Pinpoint the cell where the given text exists, returning its [x, y] midpoint coordinate. 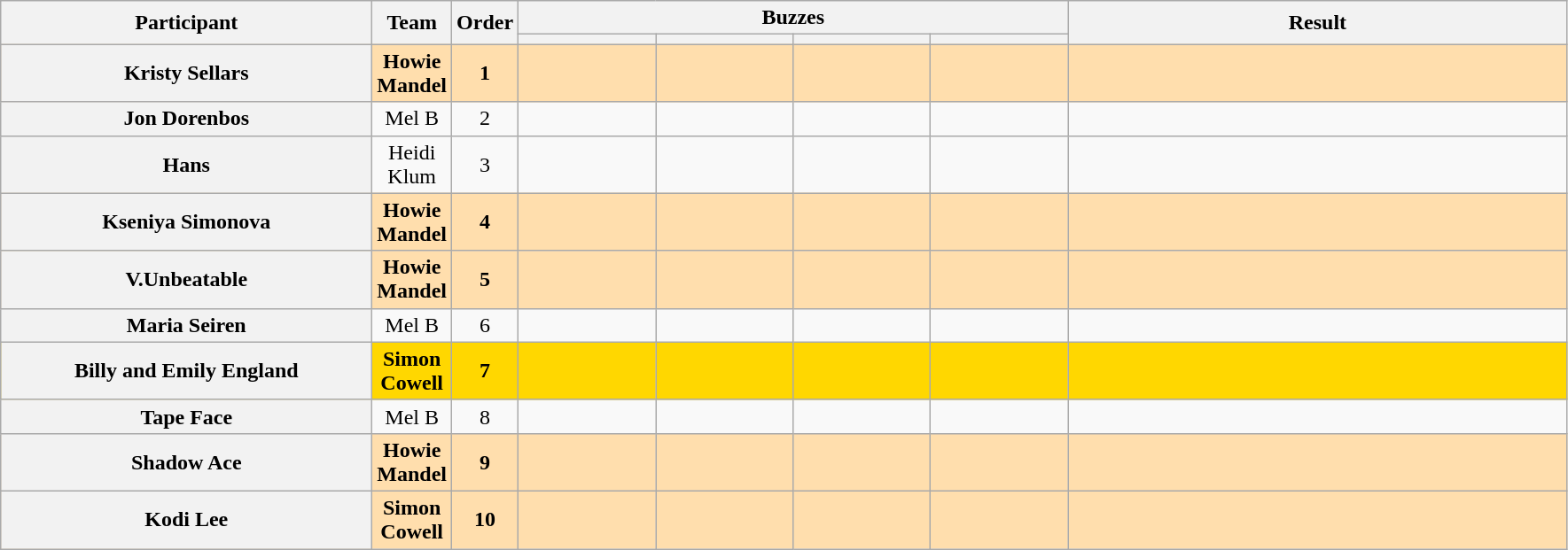
V.Unbeatable [186, 280]
Heidi Klum [412, 165]
5 [486, 280]
Shadow Ace [186, 462]
Order [486, 23]
3 [486, 165]
10 [486, 519]
Kseniya Simonova [186, 221]
2 [486, 119]
Jon Dorenbos [186, 119]
Buzzes [793, 18]
4 [486, 221]
Result [1317, 23]
Team [412, 23]
7 [486, 370]
1 [486, 73]
9 [486, 462]
Tape Face [186, 416]
Hans [186, 165]
Kodi Lee [186, 519]
Kristy Sellars [186, 73]
Billy and Emily England [186, 370]
Participant [186, 23]
8 [486, 416]
Maria Seiren [186, 325]
6 [486, 325]
